Identify which cell holds the provided text, then report its (X, Y) central coordinate. 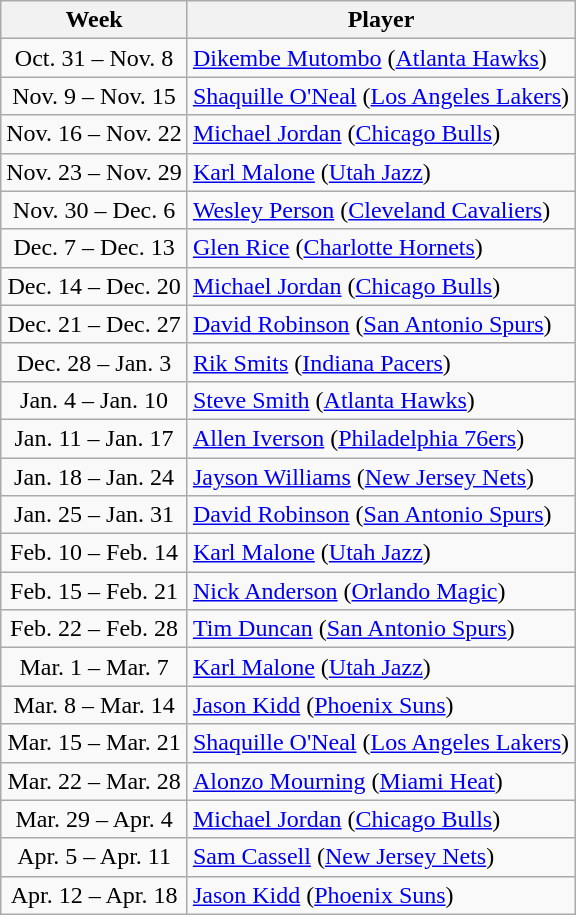
Mar. 22 – Mar. 28 (94, 781)
Steve Smith (Atlanta Hawks) (380, 400)
Nov. 16 – Nov. 22 (94, 134)
Mar. 1 – Mar. 7 (94, 667)
Feb. 10 – Feb. 14 (94, 553)
Nov. 23 – Nov. 29 (94, 172)
Nov. 9 – Nov. 15 (94, 96)
Mar. 15 – Mar. 21 (94, 743)
Week (94, 20)
Jan. 18 – Jan. 24 (94, 477)
Feb. 15 – Feb. 21 (94, 591)
Nov. 30 – Dec. 6 (94, 210)
Apr. 5 – Apr. 11 (94, 857)
Wesley Person (Cleveland Cavaliers) (380, 210)
Dikembe Mutombo (Atlanta Hawks) (380, 58)
Apr. 12 – Apr. 18 (94, 895)
Alonzo Mourning (Miami Heat) (380, 781)
Mar. 8 – Mar. 14 (94, 705)
Dec. 21 – Dec. 27 (94, 324)
Dec. 7 – Dec. 13 (94, 248)
Dec. 28 – Jan. 3 (94, 362)
Player (380, 20)
Nick Anderson (Orlando Magic) (380, 591)
Oct. 31 – Nov. 8 (94, 58)
Jayson Williams (New Jersey Nets) (380, 477)
Tim Duncan (San Antonio Spurs) (380, 629)
Allen Iverson (Philadelphia 76ers) (380, 438)
Jan. 25 – Jan. 31 (94, 515)
Glen Rice (Charlotte Hornets) (380, 248)
Dec. 14 – Dec. 20 (94, 286)
Sam Cassell (New Jersey Nets) (380, 857)
Rik Smits (Indiana Pacers) (380, 362)
Feb. 22 – Feb. 28 (94, 629)
Jan. 11 – Jan. 17 (94, 438)
Mar. 29 – Apr. 4 (94, 819)
Jan. 4 – Jan. 10 (94, 400)
